Identify which cell holds the provided text, then report its (x, y) central coordinate. 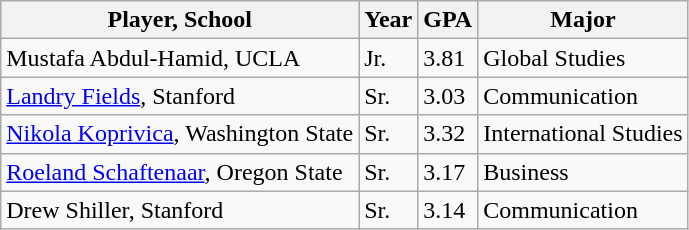
3.32 (448, 134)
International Studies (583, 134)
Major (583, 20)
Roeland Schaftenaar, Oregon State (180, 172)
Drew Shiller, Stanford (180, 210)
Global Studies (583, 58)
Business (583, 172)
3.17 (448, 172)
3.14 (448, 210)
Mustafa Abdul-Hamid, UCLA (180, 58)
GPA (448, 20)
Jr. (388, 58)
Landry Fields, Stanford (180, 96)
Player, School (180, 20)
Year (388, 20)
Nikola Koprivica, Washington State (180, 134)
3.03 (448, 96)
3.81 (448, 58)
